Extract the (X, Y) coordinate from the center of the cell holding the provided text.  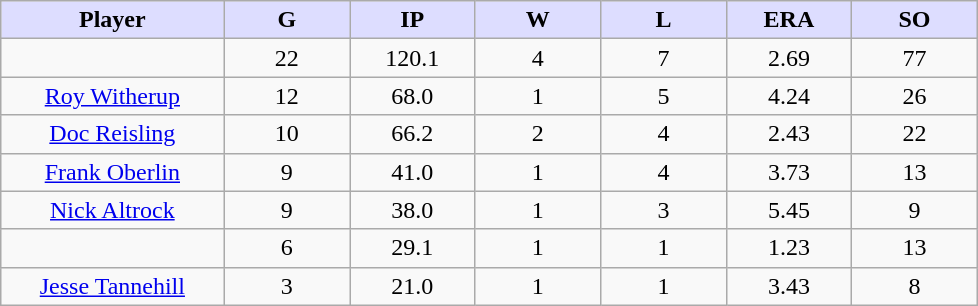
21.0 (413, 286)
38.0 (413, 210)
26 (915, 96)
Nick Altrock (112, 210)
2.43 (789, 134)
Frank Oberlin (112, 172)
8 (915, 286)
77 (915, 58)
G (287, 20)
3.73 (789, 172)
5 (664, 96)
7 (664, 58)
66.2 (413, 134)
4.24 (789, 96)
5.45 (789, 210)
Doc Reisling (112, 134)
6 (287, 248)
41.0 (413, 172)
Jesse Tannehill (112, 286)
10 (287, 134)
W (538, 20)
1.23 (789, 248)
2.69 (789, 58)
IP (413, 20)
SO (915, 20)
68.0 (413, 96)
L (664, 20)
3.43 (789, 286)
29.1 (413, 248)
2 (538, 134)
ERA (789, 20)
120.1 (413, 58)
12 (287, 96)
Player (112, 20)
Roy Witherup (112, 96)
